Output the [x, y] coordinate of the center of the cell containing the given text.  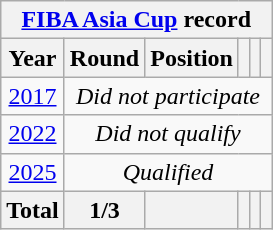
2025 [33, 172]
Did not qualify [168, 134]
Round [104, 58]
1/3 [104, 210]
FIBA Asia Cup record [136, 20]
Qualified [168, 172]
Year [33, 58]
2022 [33, 134]
2017 [33, 96]
Total [33, 210]
Position [192, 58]
Did not participate [168, 96]
